Return (X, Y) of the center of cell containing provided text 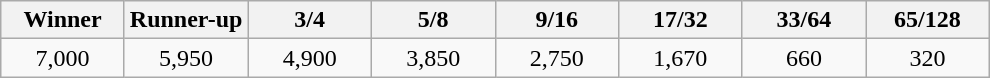
Runner-up (186, 20)
2,750 (557, 58)
Winner (63, 20)
4,900 (310, 58)
5/8 (433, 20)
9/16 (557, 20)
7,000 (63, 58)
320 (928, 58)
3,850 (433, 58)
33/64 (804, 20)
3/4 (310, 20)
5,950 (186, 58)
17/32 (681, 20)
65/128 (928, 20)
1,670 (681, 58)
660 (804, 58)
